Identify which cell holds the provided text, then report its (X, Y) central coordinate. 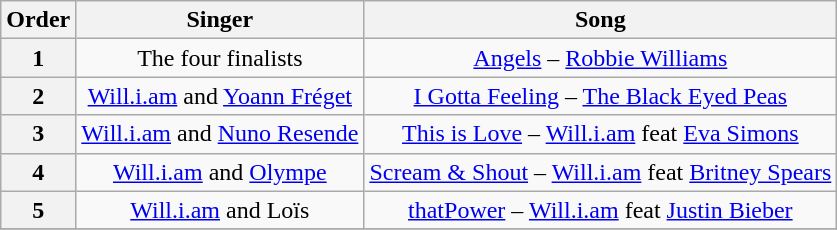
Angels – Robbie Williams (600, 58)
Scream & Shout – Will.i.am feat Britney Spears (600, 172)
Singer (220, 20)
1 (38, 58)
2 (38, 96)
The four finalists (220, 58)
4 (38, 172)
Will.i.am and Nuno Resende (220, 134)
5 (38, 210)
Order (38, 20)
I Gotta Feeling – The Black Eyed Peas (600, 96)
3 (38, 134)
Will.i.am and Yoann Fréget (220, 96)
Song (600, 20)
Will.i.am and Olympe (220, 172)
thatPower – Will.i.am feat Justin Bieber (600, 210)
Will.i.am and Loïs (220, 210)
This is Love – Will.i.am feat Eva Simons (600, 134)
